Search for the cell housing the specified text and yield its [X, Y] center coordinate. 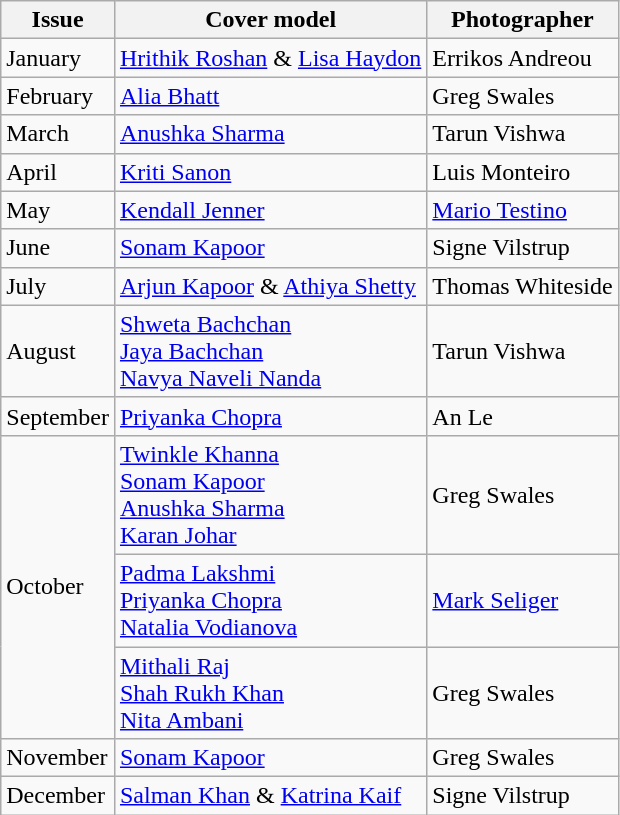
Kriti Sanon [270, 172]
Errikos Andreou [522, 58]
Anushka Sharma [270, 134]
February [58, 96]
Hrithik Roshan & Lisa Haydon [270, 58]
September [58, 416]
October [58, 586]
Cover model [270, 20]
Issue [58, 20]
Mark Seliger [522, 600]
Kendall Jenner [270, 210]
Alia Bhatt [270, 96]
Shweta BachchanJaya BachchanNavya Naveli Nanda [270, 351]
Mario Testino [522, 210]
Mithali RajShah Rukh KhanNita Ambani [270, 692]
December [58, 796]
Padma LakshmiPriyanka ChopraNatalia Vodianova [270, 600]
Twinkle KhannaSonam KapoorAnushka SharmaKaran Johar [270, 494]
June [58, 248]
January [58, 58]
Luis Monteiro [522, 172]
April [58, 172]
Photographer [522, 20]
Priyanka Chopra [270, 416]
July [58, 286]
May [58, 210]
November [58, 758]
Arjun Kapoor & Athiya Shetty [270, 286]
Salman Khan & Katrina Kaif [270, 796]
An Le [522, 416]
August [58, 351]
March [58, 134]
Thomas Whiteside [522, 286]
